Output the (x, y) coordinate of the center of the cell containing the given text.  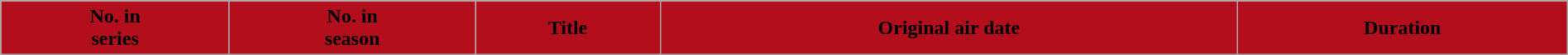
Original air date (949, 28)
Title (567, 28)
No. inseason (352, 28)
Duration (1403, 28)
No. inseries (116, 28)
